Return the (X, Y) coordinate for the center point of the cell that contains the specified text.  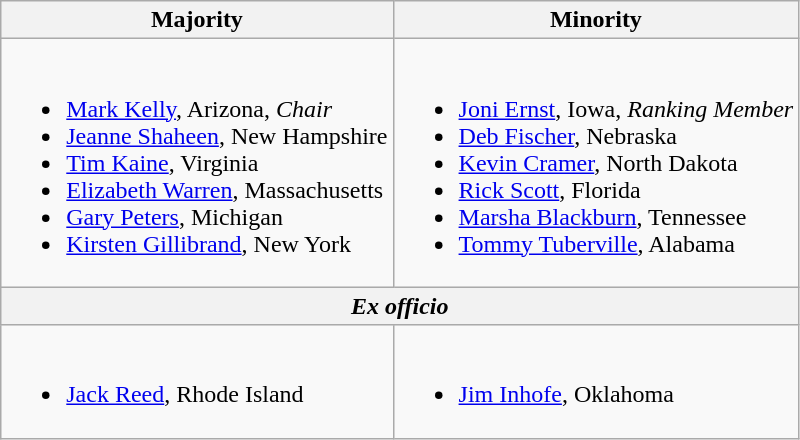
Minority (596, 20)
Majority (197, 20)
Ex officio (400, 306)
Jack Reed, Rhode Island (197, 382)
Jim Inhofe, Oklahoma (596, 382)
